Detect which cell encompasses the target text, then output its [X, Y] center coordinate. 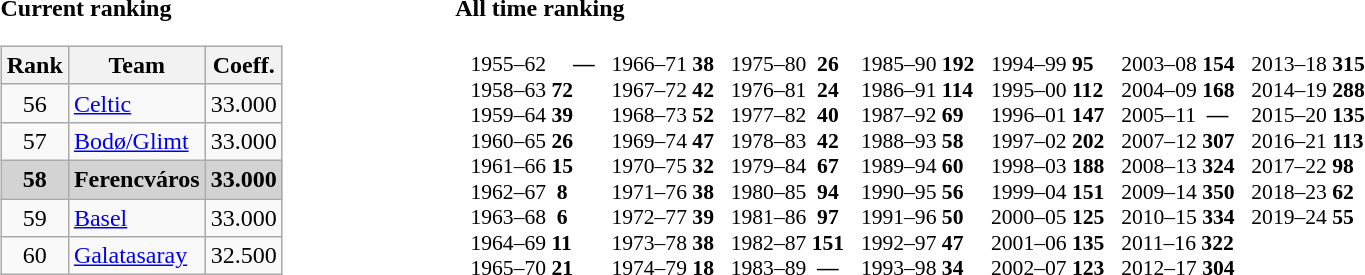
57 [34, 141]
59 [34, 217]
58 [34, 179]
Celtic [136, 103]
Ferencváros [136, 179]
Team [136, 65]
32.500 [244, 256]
Galatasaray [136, 256]
Rank [34, 65]
Basel [136, 217]
60 [34, 256]
Coeff. [244, 65]
56 [34, 103]
Bodø/Glimt [136, 141]
